Return the (x, y) coordinate for the center point of the cell that contains the specified text.  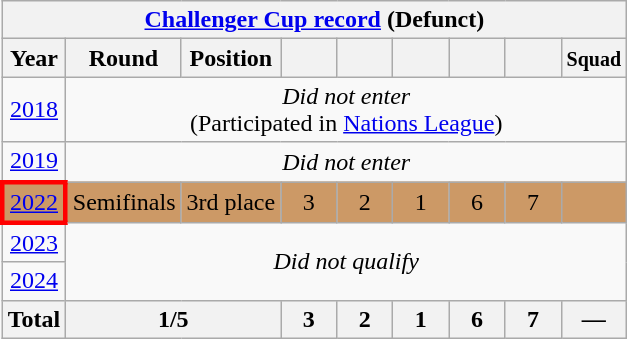
2018 (34, 110)
2024 (34, 281)
Did not enter (Participated in Nations League) (346, 110)
Did not qualify (346, 262)
3rd place (231, 202)
Squad (594, 58)
1/5 (174, 319)
Round (124, 58)
Challenger Cup record (Defunct) (314, 20)
Position (231, 58)
Year (34, 58)
2019 (34, 162)
Total (34, 319)
2023 (34, 243)
— (594, 319)
Did not enter (346, 162)
Semifinals (124, 202)
2022 (34, 202)
